For the text-containing cell, return its midpoint in [X, Y] coordinate format. 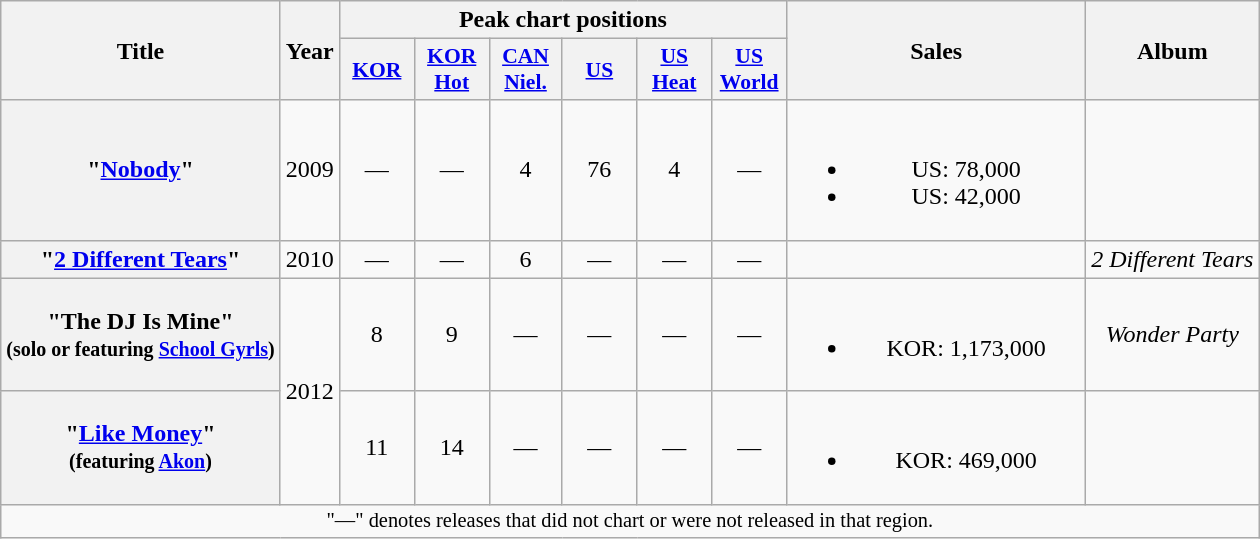
CAN Niel. [526, 70]
2012 [310, 391]
11 [376, 448]
9 [452, 334]
6 [526, 259]
Sales [936, 50]
US: 78,000US: 42,000 [936, 170]
"The DJ Is Mine"(solo or featuring School Gyrls) [141, 334]
"—" denotes releases that did not chart or were not released in that region. [630, 521]
KOR: 469,000 [936, 448]
2010 [310, 259]
KORHot [452, 70]
2 Different Tears [1172, 259]
2009 [310, 170]
76 [600, 170]
8 [376, 334]
Wonder Party [1172, 334]
Peak chart positions [562, 20]
KOR: 1,173,000 [936, 334]
"2 Different Tears" [141, 259]
14 [452, 448]
Year [310, 50]
"Like Money"(featuring Akon) [141, 448]
"Nobody" [141, 170]
USHeat [674, 70]
US [600, 70]
USWorld [750, 70]
KOR [376, 70]
Album [1172, 50]
Title [141, 50]
